Capture the cell that displays the provided text and extract its (X, Y) central coordinate. 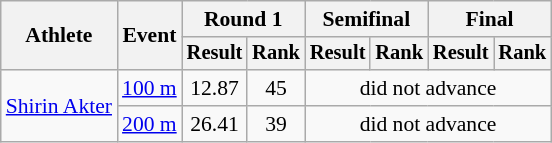
Semifinal (366, 19)
Final (490, 19)
Shirin Akter (59, 106)
100 m (150, 88)
Round 1 (244, 19)
200 m (150, 124)
Event (150, 36)
Athlete (59, 36)
12.87 (215, 88)
45 (276, 88)
26.41 (215, 124)
39 (276, 124)
